Search for the cell housing the specified text and yield its [X, Y] center coordinate. 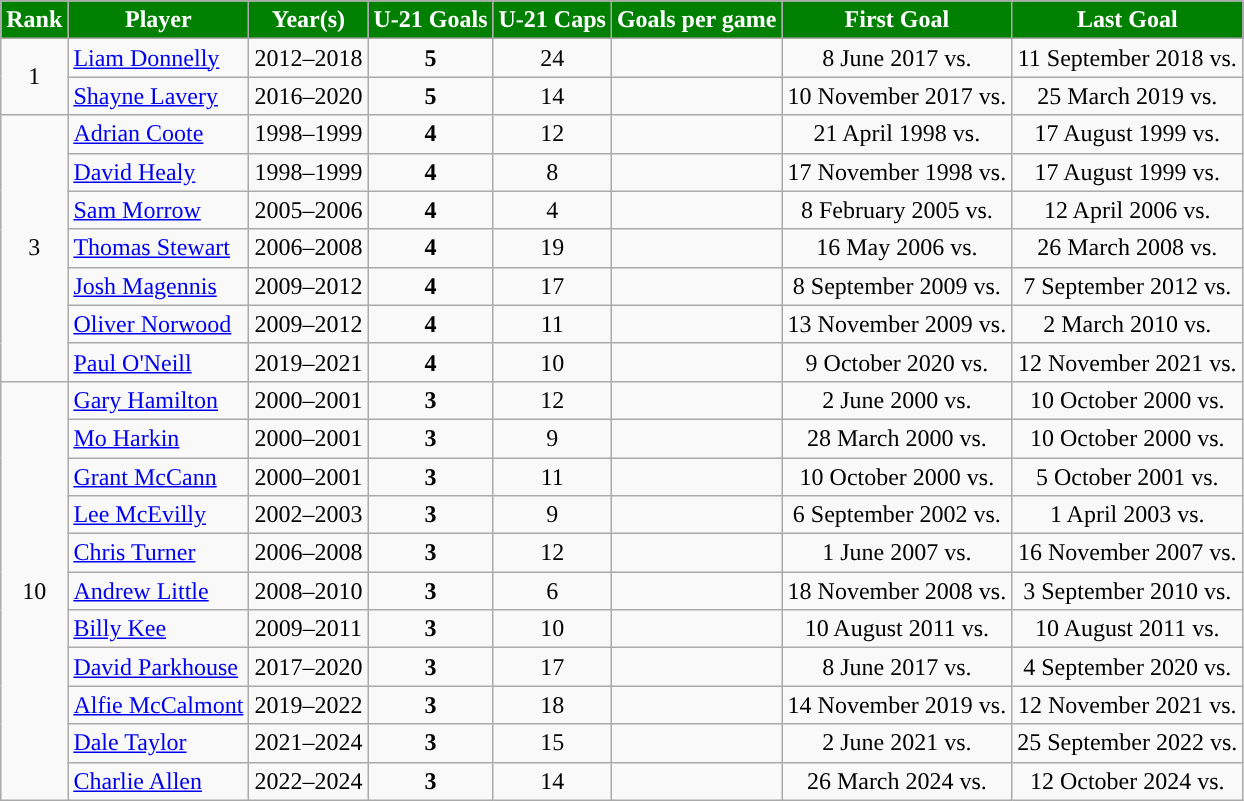
11 September 2018 vs. [1128, 58]
Year(s) [308, 20]
David Parkhouse [158, 667]
Oliver Norwood [158, 324]
Gary Hamilton [158, 400]
Goals per game [696, 20]
7 September 2012 vs. [1128, 286]
1 April 2003 vs. [1128, 515]
25 September 2022 vs. [1128, 743]
17 November 1998 vs. [897, 172]
2019–2021 [308, 362]
Josh Magennis [158, 286]
25 March 2019 vs. [1128, 96]
Dale Taylor [158, 743]
First Goal [897, 20]
18 [552, 705]
4 September 2020 vs. [1128, 667]
Mo Harkin [158, 438]
10 November 2017 vs. [897, 96]
Sam Morrow [158, 210]
8 September 2009 vs. [897, 286]
26 March 2024 vs. [897, 781]
Liam Donnelly [158, 58]
David Healy [158, 172]
12 October 2024 vs. [1128, 781]
Charlie Allen [158, 781]
12 April 2006 vs. [1128, 210]
2002–2003 [308, 515]
26 March 2008 vs. [1128, 248]
2008–2010 [308, 591]
28 March 2000 vs. [897, 438]
Chris Turner [158, 553]
24 [552, 58]
Grant McCann [158, 477]
3 September 2010 vs. [1128, 591]
2 June 2021 vs. [897, 743]
6 [552, 591]
8 February 2005 vs. [897, 210]
19 [552, 248]
Last Goal [1128, 20]
2012–2018 [308, 58]
8 [552, 172]
2009–2011 [308, 629]
Alfie McCalmont [158, 705]
2 June 2000 vs. [897, 400]
5 October 2001 vs. [1128, 477]
14 November 2019 vs. [897, 705]
2022–2024 [308, 781]
Lee McEvilly [158, 515]
6 September 2002 vs. [897, 515]
15 [552, 743]
Rank [34, 20]
18 November 2008 vs. [897, 591]
2021–2024 [308, 743]
2 March 2010 vs. [1128, 324]
1 June 2007 vs. [897, 553]
16 May 2006 vs. [897, 248]
2017–2020 [308, 667]
Player [158, 20]
2005–2006 [308, 210]
Andrew Little [158, 591]
21 April 1998 vs. [897, 134]
9 October 2020 vs. [897, 362]
16 November 2007 vs. [1128, 553]
Adrian Coote [158, 134]
U-21 Goals [430, 20]
13 November 2009 vs. [897, 324]
1 [34, 77]
2016–2020 [308, 96]
U-21 Caps [552, 20]
Thomas Stewart [158, 248]
Shayne Lavery [158, 96]
Paul O'Neill [158, 362]
Billy Kee [158, 629]
2019–2022 [308, 705]
